Return [X, Y] of the center of cell containing provided text 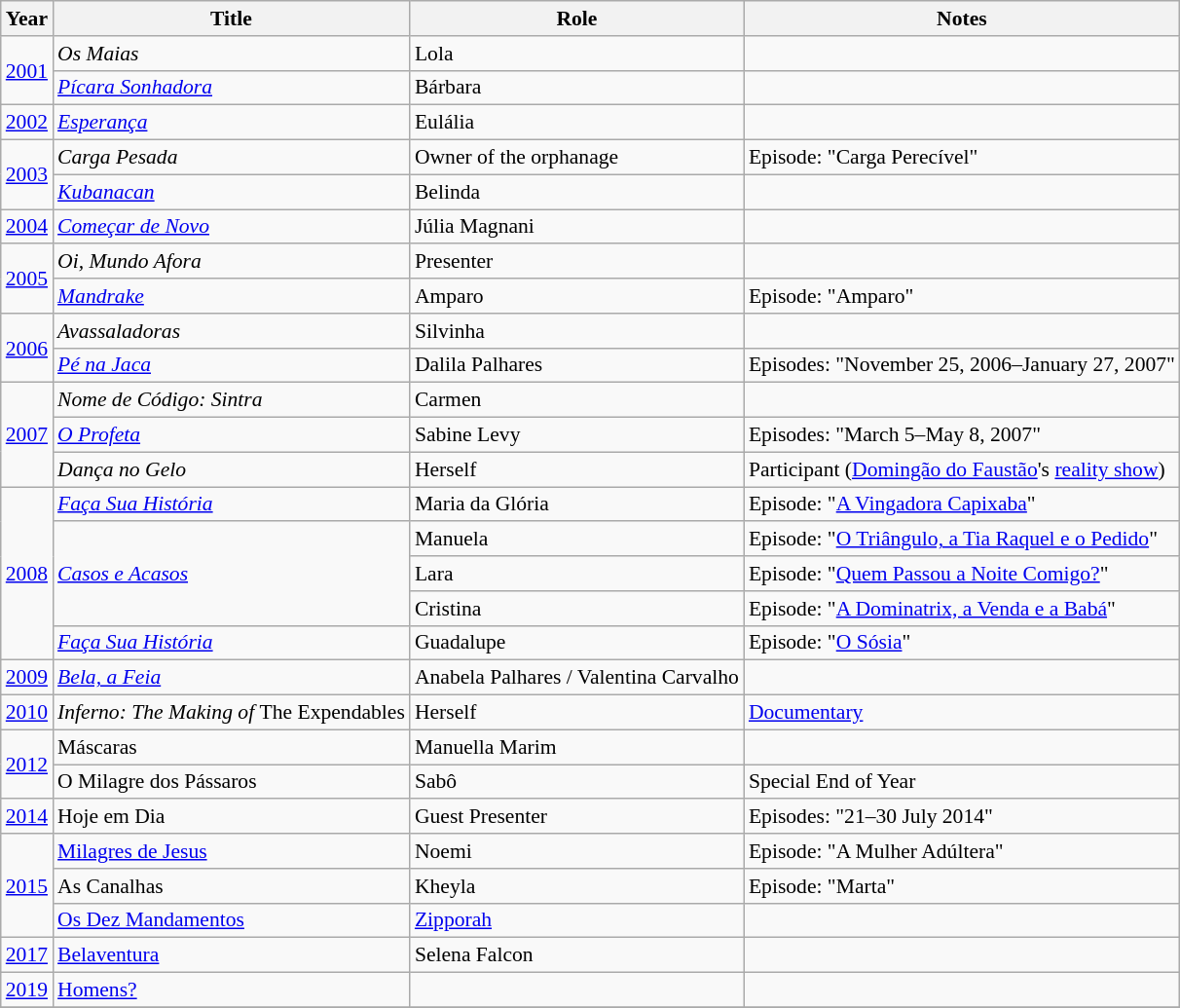
Casos e Acasos [232, 575]
Belinda [576, 192]
Episode: "Carga Perecível" [962, 158]
O Profeta [232, 435]
Episodes: "21–30 July 2014" [962, 817]
Silvinha [576, 331]
Notes [962, 19]
2001 [27, 70]
2010 [27, 713]
Episode: "A Mulher Adúltera" [962, 851]
2007 [27, 434]
Eulália [576, 123]
Kheyla [576, 886]
Carga Pesada [232, 158]
Mandrake [232, 296]
Role [576, 19]
2014 [27, 817]
Noemi [576, 851]
Começar de Novo [232, 227]
2009 [27, 678]
2017 [27, 955]
Pícara Sonhadora [232, 88]
Year [27, 19]
Dalila Palhares [576, 365]
Episodes: "November 25, 2006–January 27, 2007" [962, 365]
Manuela [576, 540]
Esperança [232, 123]
Episode: "Amparo" [962, 296]
Milagres de Jesus [232, 851]
Os Maias [232, 54]
Belaventura [232, 955]
Avassaladoras [232, 331]
Guadalupe [576, 643]
Episode: "Marta" [962, 886]
2012 [27, 764]
Owner of the orphanage [576, 158]
Documentary [962, 713]
Selena Falcon [576, 955]
Cristina [576, 609]
Sabine Levy [576, 435]
As Canalhas [232, 886]
O Milagre dos Pássaros [232, 782]
Carmen [576, 400]
Lola [576, 54]
2006 [27, 349]
Pé na Jaca [232, 365]
Presenter [576, 262]
Dança no Gelo [232, 469]
Episode: "O Sósia" [962, 643]
2008 [27, 574]
2004 [27, 227]
Júlia Magnani [576, 227]
Manuella Marim [576, 747]
Episode: "O Triângulo, a Tia Raquel e o Pedido" [962, 540]
2003 [27, 175]
2015 [27, 886]
2005 [27, 279]
Episode: "A Dominatrix, a Venda e a Babá" [962, 609]
Hoje em Dia [232, 817]
Máscaras [232, 747]
Homens? [232, 990]
Nome de Código: Sintra [232, 400]
Inferno: The Making of The Expendables [232, 713]
Lara [576, 574]
Participant (Domingão do Faustão's reality show) [962, 469]
Anabela Palhares / Valentina Carvalho [576, 678]
Guest Presenter [576, 817]
2019 [27, 990]
Maria da Glória [576, 504]
Episode: "Quem Passou a Noite Comigo?" [962, 574]
Oi, Mundo Afora [232, 262]
Bárbara [576, 88]
Episodes: "March 5–May 8, 2007" [962, 435]
Bela, a Feia [232, 678]
Episode: "A Vingadora Capixaba" [962, 504]
Kubanacan [232, 192]
Title [232, 19]
Sabô [576, 782]
Amparo [576, 296]
Special End of Year [962, 782]
2002 [27, 123]
Zipporah [576, 920]
Os Dez Mandamentos [232, 920]
